Detect which cell encompasses the target text, then output its [X, Y] center coordinate. 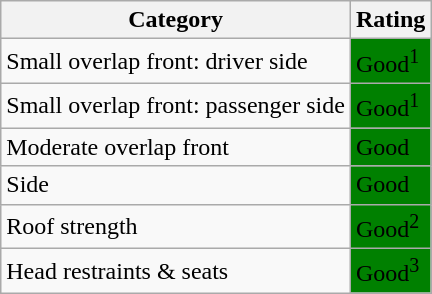
Small overlap front: driver side [176, 62]
Good3 [390, 272]
Small overlap front: passenger side [176, 106]
Good2 [390, 226]
Side [176, 185]
Category [176, 20]
Roof strength [176, 226]
Rating [390, 20]
Moderate overlap front [176, 147]
Head restraints & seats [176, 272]
